Search for the cell housing the specified text and yield its (X, Y) center coordinate. 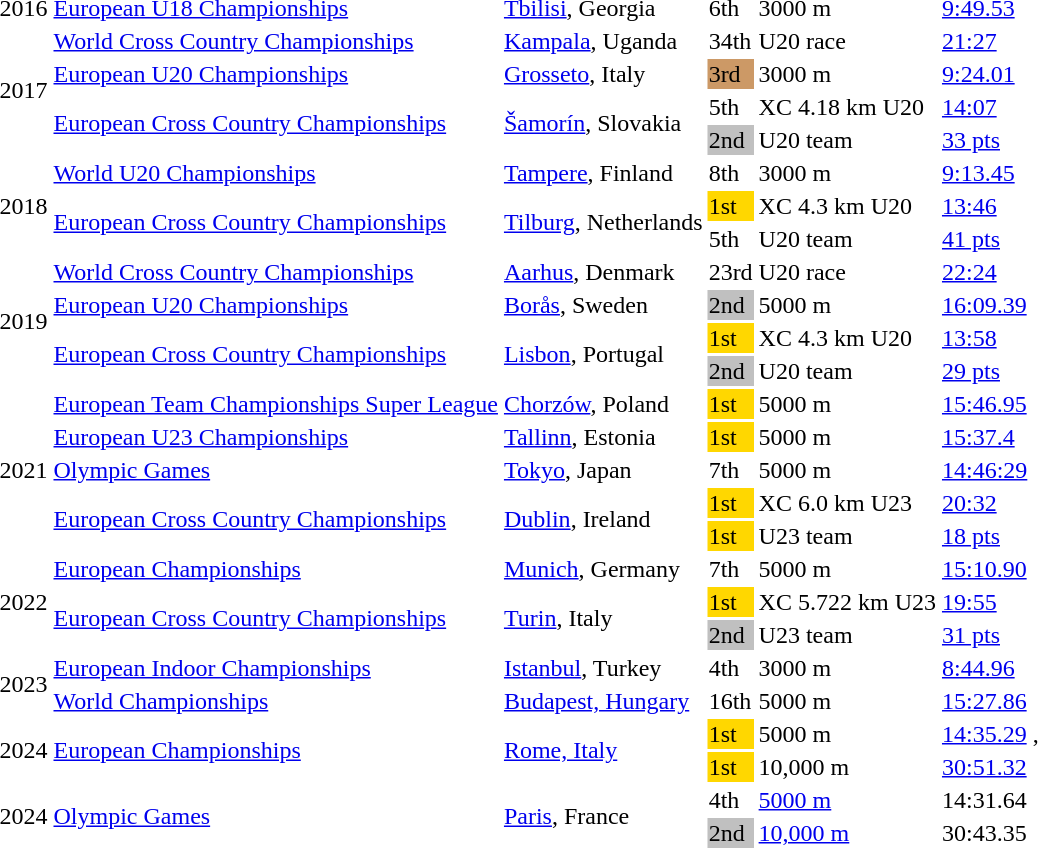
Tallinn, Estonia (603, 437)
Tampere, Finland (603, 173)
Borås, Sweden (603, 305)
Budapest, Hungary (603, 701)
XC 5.722 km U23 (847, 602)
Dublin, Ireland (603, 520)
Lisbon, Portugal (603, 354)
European Team Championships Super League (276, 404)
3rd (730, 74)
8th (730, 173)
Munich, Germany (603, 569)
23rd (730, 272)
Aarhus, Denmark (603, 272)
34th (730, 41)
Istanbul, Turkey (603, 668)
Šamorín, Slovakia (603, 124)
European U23 Championships (276, 437)
XC 4.18 km U20 (847, 107)
European Indoor Championships (276, 668)
Grosseto, Italy (603, 74)
Tilburg, Netherlands (603, 222)
World U20 Championships (276, 173)
16th (730, 701)
Rome, Italy (603, 750)
XC 6.0 km U23 (847, 503)
Paris, France (603, 816)
Turin, Italy (603, 618)
Chorzów, Poland (603, 404)
Tokyo, Japan (603, 470)
World Championships (276, 701)
Kampala, Uganda (603, 41)
